Identify which cell holds the provided text, then report its (X, Y) central coordinate. 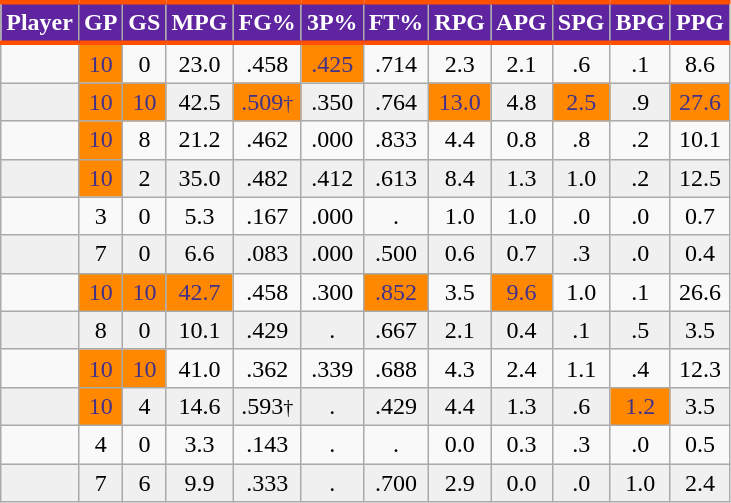
3 (100, 216)
2.3 (460, 63)
0.5 (700, 444)
.482 (267, 178)
Player (40, 22)
.764 (396, 102)
5.3 (200, 216)
FG% (267, 22)
6.6 (200, 254)
9.9 (200, 483)
APG (522, 22)
PPG (700, 22)
.667 (396, 330)
2.9 (460, 483)
.339 (332, 368)
BPG (640, 22)
35.0 (200, 178)
2.5 (581, 102)
0.8 (522, 140)
12.5 (700, 178)
42.5 (200, 102)
.143 (267, 444)
0.6 (460, 254)
.613 (396, 178)
1.2 (640, 406)
GP (100, 22)
.852 (396, 292)
2 (144, 178)
14.6 (200, 406)
4.3 (460, 368)
41.0 (200, 368)
.833 (396, 140)
6 (144, 483)
8.4 (460, 178)
SPG (581, 22)
.8 (581, 140)
.333 (267, 483)
1.1 (581, 368)
.688 (396, 368)
8.6 (700, 63)
FT% (396, 22)
.714 (396, 63)
.167 (267, 216)
9.6 (522, 292)
.425 (332, 63)
26.6 (700, 292)
.4 (640, 368)
.5 (640, 330)
MPG (200, 22)
.412 (332, 178)
23.0 (200, 63)
27.6 (700, 102)
12.3 (700, 368)
.083 (267, 254)
4.8 (522, 102)
.462 (267, 140)
3P% (332, 22)
.509† (267, 102)
0.3 (522, 444)
3.3 (200, 444)
21.2 (200, 140)
.700 (396, 483)
.593† (267, 406)
GS (144, 22)
.500 (396, 254)
.362 (267, 368)
.350 (332, 102)
.300 (332, 292)
13.0 (460, 102)
RPG (460, 22)
.9 (640, 102)
42.7 (200, 292)
